From the cell containing the given text, extract its center point as [x, y] coordinate. 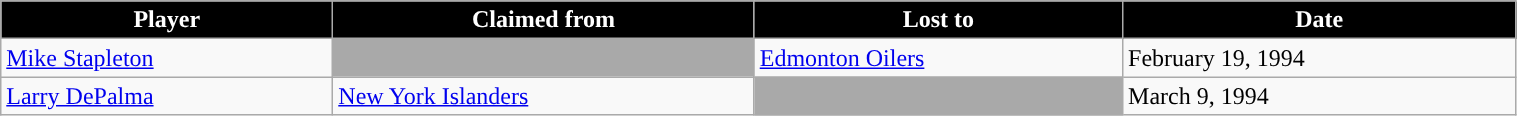
Player [167, 20]
Larry DePalma [167, 96]
Lost to [938, 20]
February 19, 1994 [1320, 58]
Edmonton Oilers [938, 58]
New York Islanders [544, 96]
Mike Stapleton [167, 58]
Claimed from [544, 20]
March 9, 1994 [1320, 96]
Date [1320, 20]
